Pinpoint the cell where the given text exists, returning its [x, y] midpoint coordinate. 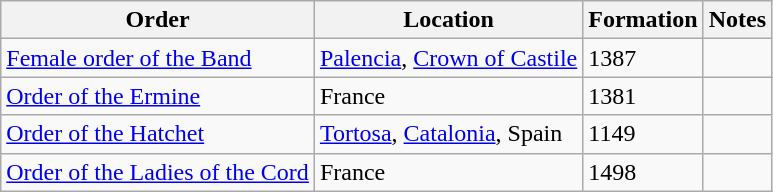
1381 [643, 96]
Location [448, 20]
Order of the Hatchet [158, 134]
Formation [643, 20]
1498 [643, 172]
Order of the Ermine [158, 96]
Order [158, 20]
1149 [643, 134]
1387 [643, 58]
Notes [737, 20]
Tortosa, Catalonia, Spain [448, 134]
Palencia, Crown of Castile [448, 58]
Order of the Ladies of the Cord [158, 172]
Female order of the Band [158, 58]
